Scan for the cell matching the given text and deliver its (X, Y) coordinate at center. 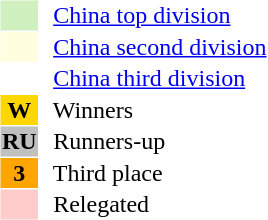
Third place (154, 173)
3 (19, 173)
Winners (154, 110)
RU (19, 141)
China top division (154, 15)
China third division (154, 79)
Relegated (154, 205)
China second division (154, 47)
W (19, 110)
Runners-up (154, 141)
